Capture the cell that displays the provided text and extract its (x, y) central coordinate. 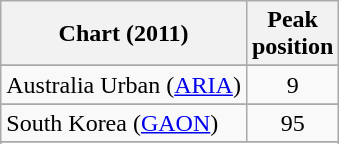
South Korea (GAON) (124, 123)
Chart (2011) (124, 34)
9 (292, 85)
Peakposition (292, 34)
95 (292, 123)
Australia Urban (ARIA) (124, 85)
